Identify which cell holds the provided text, then report its [x, y] central coordinate. 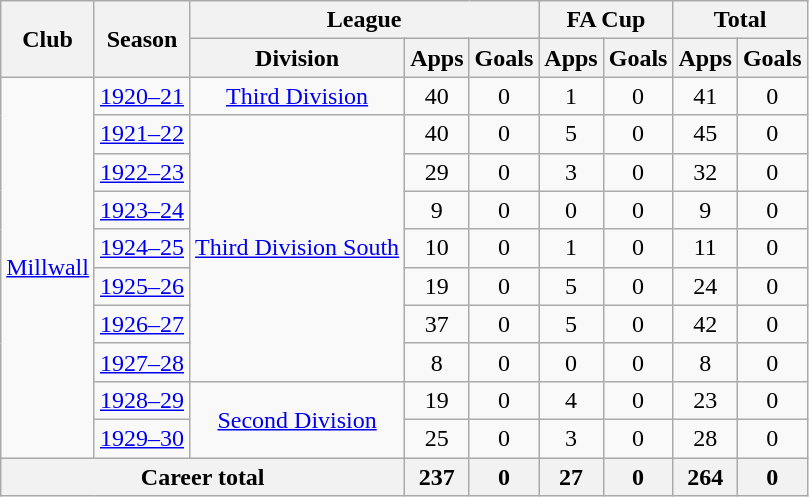
Season [142, 39]
23 [705, 400]
27 [571, 477]
1929–30 [142, 438]
45 [705, 134]
237 [437, 477]
32 [705, 172]
1921–22 [142, 134]
11 [705, 248]
1925–26 [142, 286]
1922–23 [142, 172]
1920–21 [142, 96]
Club [48, 39]
Millwall [48, 268]
29 [437, 172]
Third Division South [298, 248]
10 [437, 248]
41 [705, 96]
1924–25 [142, 248]
Second Division [298, 419]
42 [705, 324]
28 [705, 438]
24 [705, 286]
Division [298, 58]
1927–28 [142, 362]
1923–24 [142, 210]
4 [571, 400]
League [364, 20]
Total [740, 20]
264 [705, 477]
25 [437, 438]
1928–29 [142, 400]
FA Cup [606, 20]
Third Division [298, 96]
37 [437, 324]
Career total [203, 477]
1926–27 [142, 324]
